From the cell containing the given text, extract its center point as (x, y) coordinate. 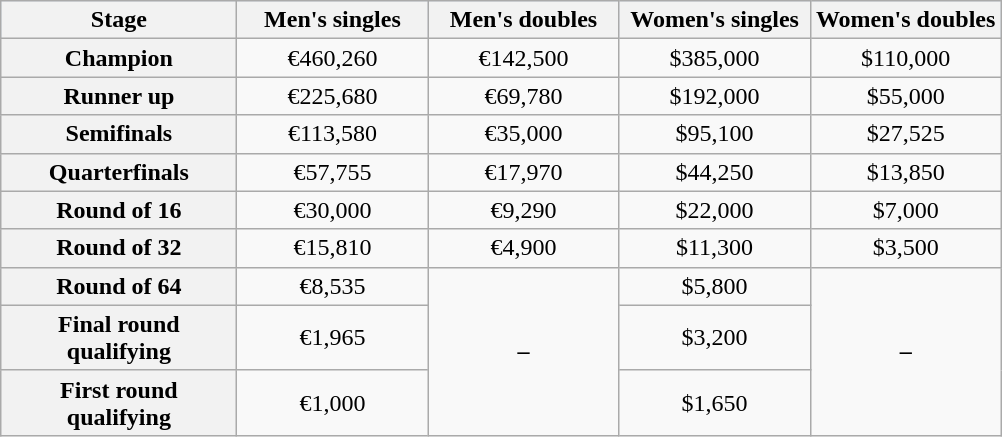
$22,000 (714, 210)
$55,000 (906, 96)
$5,800 (714, 286)
$385,000 (714, 58)
Women's singles (714, 20)
$3,200 (714, 338)
$11,300 (714, 248)
€57,755 (332, 172)
€1,000 (332, 402)
€8,535 (332, 286)
Quarterfinals (119, 172)
Stage (119, 20)
$192,000 (714, 96)
Men's doubles (524, 20)
€142,500 (524, 58)
Men's singles (332, 20)
Semifinals (119, 134)
€15,810 (332, 248)
Runner up (119, 96)
$1,650 (714, 402)
$13,850 (906, 172)
Champion (119, 58)
$27,525 (906, 134)
$110,000 (906, 58)
$3,500 (906, 248)
€69,780 (524, 96)
€35,000 (524, 134)
€113,580 (332, 134)
Women's doubles (906, 20)
€30,000 (332, 210)
€17,970 (524, 172)
$44,250 (714, 172)
$95,100 (714, 134)
First round qualifying (119, 402)
€460,260 (332, 58)
Final round qualifying (119, 338)
Round of 32 (119, 248)
Round of 64 (119, 286)
€4,900 (524, 248)
€9,290 (524, 210)
$7,000 (906, 210)
Round of 16 (119, 210)
€225,680 (332, 96)
€1,965 (332, 338)
